Locate the cell with the specified text and output its [X, Y] center coordinate. 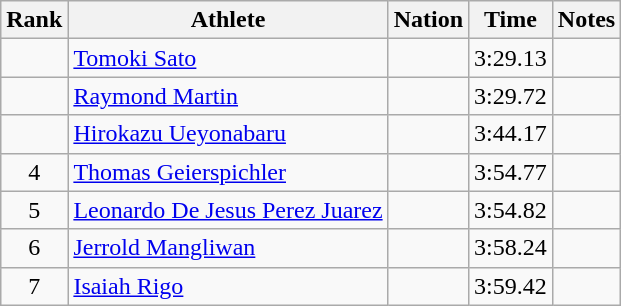
6 [34, 248]
3:29.72 [511, 96]
4 [34, 172]
3:58.24 [511, 248]
Rank [34, 20]
5 [34, 210]
3:29.13 [511, 58]
Hirokazu Ueyonabaru [228, 134]
Raymond Martin [228, 96]
Jerrold Mangliwan [228, 248]
3:59.42 [511, 286]
3:54.82 [511, 210]
Nation [428, 20]
7 [34, 286]
Isaiah Rigo [228, 286]
Time [511, 20]
Thomas Geierspichler [228, 172]
Leonardo De Jesus Perez Juarez [228, 210]
Athlete [228, 20]
3:54.77 [511, 172]
3:44.17 [511, 134]
Notes [586, 20]
Tomoki Sato [228, 58]
